Determine the (X, Y) coordinate at the center of the cell enclosing the given text.  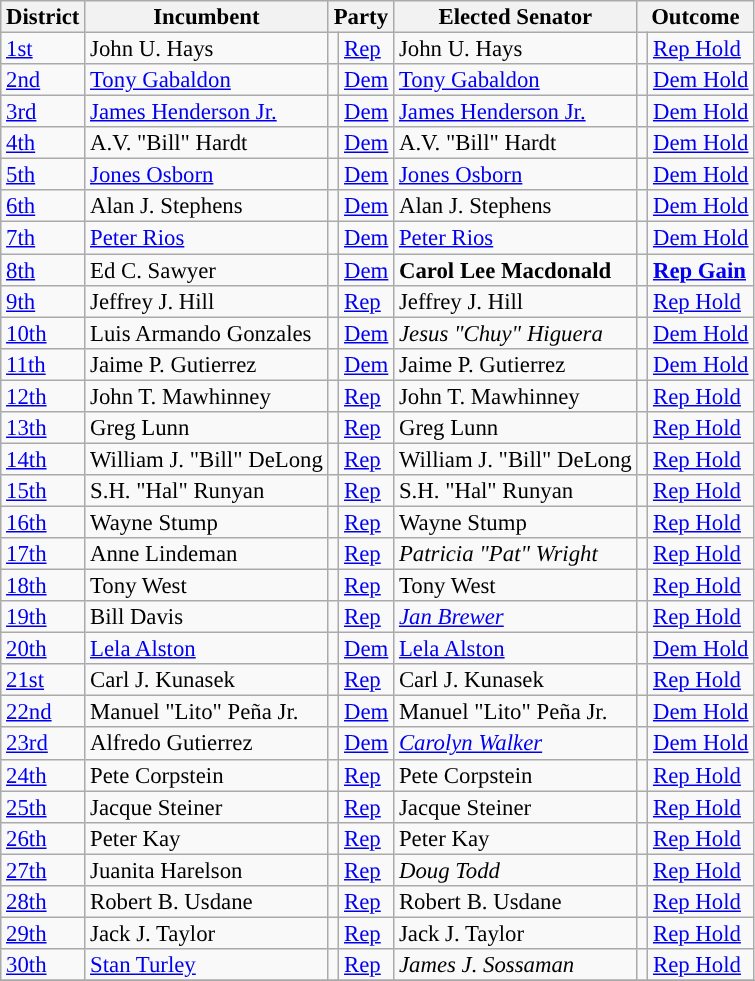
8th (43, 270)
Elected Senator (516, 17)
Ed C. Sawyer (206, 270)
Anne Lindeman (206, 554)
18th (43, 586)
Alfredo Gutierrez (206, 744)
5th (43, 175)
10th (43, 333)
14th (43, 459)
13th (43, 428)
1st (43, 49)
17th (43, 554)
Party (360, 17)
Stan Turley (206, 965)
Jan Brewer (516, 617)
Incumbent (206, 17)
James J. Sossaman (516, 965)
Juanita Harelson (206, 870)
3rd (43, 112)
22nd (43, 712)
Doug Todd (516, 870)
24th (43, 775)
12th (43, 396)
Luis Armando Gonzales (206, 333)
6th (43, 206)
29th (43, 933)
25th (43, 807)
16th (43, 522)
District (43, 17)
Bill Davis (206, 617)
7th (43, 238)
Carol Lee Macdonald (516, 270)
30th (43, 965)
11th (43, 364)
9th (43, 301)
27th (43, 870)
28th (43, 902)
2nd (43, 80)
20th (43, 649)
Carolyn Walker (516, 744)
4th (43, 143)
Jesus "Chuy" Higuera (516, 333)
23rd (43, 744)
26th (43, 838)
19th (43, 617)
15th (43, 491)
Patricia "Pat" Wright (516, 554)
21st (43, 680)
Rep Gain (701, 270)
Outcome (696, 17)
